Provide the (x, y) coordinate of the cell's center where the given text is located.  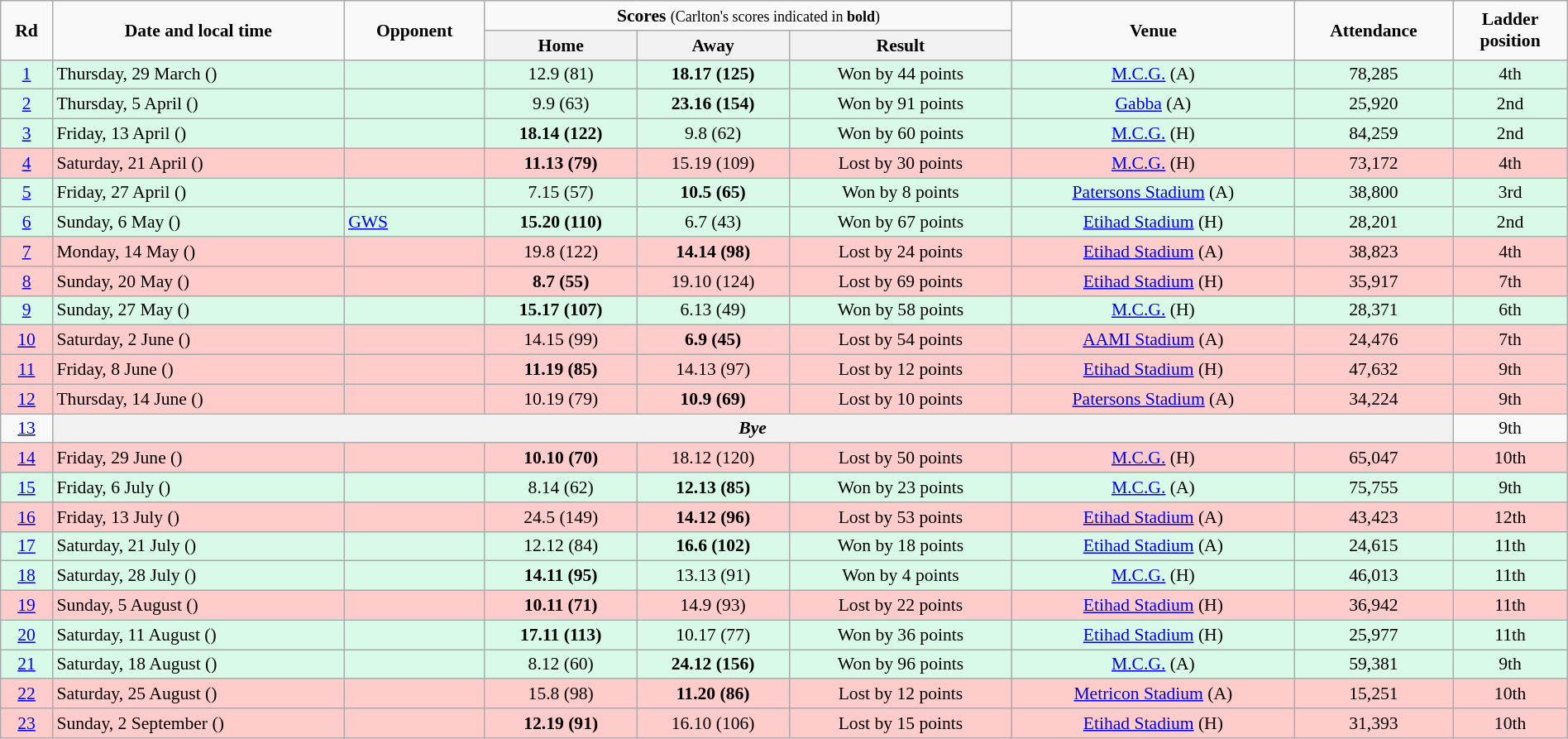
Saturday, 21 July () (198, 546)
24.12 (156) (713, 665)
6 (26, 223)
Lost by 69 points (901, 281)
Attendance (1374, 30)
Result (901, 46)
Saturday, 28 July () (198, 576)
75,755 (1374, 487)
Won by 67 points (901, 223)
Home (561, 46)
19.8 (122) (561, 252)
Lost by 10 points (901, 399)
46,013 (1374, 576)
6th (1510, 310)
5 (26, 193)
13 (26, 429)
12.19 (91) (561, 723)
Saturday, 25 August () (198, 694)
19 (26, 606)
13.13 (91) (713, 576)
Lost by 30 points (901, 163)
Won by 36 points (901, 635)
Gabba (A) (1153, 104)
Lost by 15 points (901, 723)
78,285 (1374, 74)
10 (26, 340)
16.10 (106) (713, 723)
10.17 (77) (713, 635)
18.14 (122) (561, 134)
59,381 (1374, 665)
24,615 (1374, 546)
35,917 (1374, 281)
Saturday, 18 August () (198, 665)
9.8 (62) (713, 134)
38,823 (1374, 252)
24.5 (149) (561, 517)
34,224 (1374, 399)
Venue (1153, 30)
7 (26, 252)
10.9 (69) (713, 399)
11.19 (85) (561, 370)
Lost by 53 points (901, 517)
Lost by 22 points (901, 606)
15.8 (98) (561, 694)
Won by 91 points (901, 104)
Opponent (414, 30)
17.11 (113) (561, 635)
14 (26, 458)
12th (1510, 517)
8.14 (62) (561, 487)
Date and local time (198, 30)
12 (26, 399)
15.20 (110) (561, 223)
11.20 (86) (713, 694)
15 (26, 487)
84,259 (1374, 134)
Ladderposition (1510, 30)
28,371 (1374, 310)
Away (713, 46)
28,201 (1374, 223)
Won by 60 points (901, 134)
12.9 (81) (561, 74)
21 (26, 665)
10.11 (71) (561, 606)
47,632 (1374, 370)
Won by 23 points (901, 487)
12.13 (85) (713, 487)
Saturday, 2 June () (198, 340)
22 (26, 694)
1 (26, 74)
10.19 (79) (561, 399)
17 (26, 546)
Lost by 50 points (901, 458)
19.10 (124) (713, 281)
10.5 (65) (713, 193)
Sunday, 5 August () (198, 606)
65,047 (1374, 458)
Lost by 54 points (901, 340)
Sunday, 20 May () (198, 281)
16.6 (102) (713, 546)
Friday, 13 July () (198, 517)
4 (26, 163)
Friday, 8 June () (198, 370)
14.11 (95) (561, 576)
36,942 (1374, 606)
Friday, 6 July () (198, 487)
43,423 (1374, 517)
6.7 (43) (713, 223)
14.15 (99) (561, 340)
38,800 (1374, 193)
Monday, 14 May () (198, 252)
Sunday, 27 May () (198, 310)
Saturday, 21 April () (198, 163)
14.14 (98) (713, 252)
GWS (414, 223)
Won by 58 points (901, 310)
Won by 44 points (901, 74)
Thursday, 29 March () (198, 74)
9 (26, 310)
2 (26, 104)
25,977 (1374, 635)
23.16 (154) (713, 104)
16 (26, 517)
Friday, 29 June () (198, 458)
73,172 (1374, 163)
Won by 4 points (901, 576)
12.12 (84) (561, 546)
24,476 (1374, 340)
6.13 (49) (713, 310)
Won by 96 points (901, 665)
15.17 (107) (561, 310)
20 (26, 635)
Sunday, 2 September () (198, 723)
10.10 (70) (561, 458)
11.13 (79) (561, 163)
8.7 (55) (561, 281)
14.9 (93) (713, 606)
AAMI Stadium (A) (1153, 340)
3 (26, 134)
Friday, 27 April () (198, 193)
Thursday, 5 April () (198, 104)
3rd (1510, 193)
15,251 (1374, 694)
Won by 8 points (901, 193)
11 (26, 370)
14.13 (97) (713, 370)
Thursday, 14 June () (198, 399)
Won by 18 points (901, 546)
18.12 (120) (713, 458)
23 (26, 723)
7.15 (57) (561, 193)
31,393 (1374, 723)
Scores (Carlton's scores indicated in bold) (748, 16)
Sunday, 6 May () (198, 223)
14.12 (96) (713, 517)
Saturday, 11 August () (198, 635)
8.12 (60) (561, 665)
25,920 (1374, 104)
Lost by 24 points (901, 252)
18.17 (125) (713, 74)
18 (26, 576)
Rd (26, 30)
15.19 (109) (713, 163)
Bye (753, 429)
Friday, 13 April () (198, 134)
6.9 (45) (713, 340)
Metricon Stadium (A) (1153, 694)
8 (26, 281)
9.9 (63) (561, 104)
